Return the (X, Y) coordinate for the center point of the cell that contains the specified text.  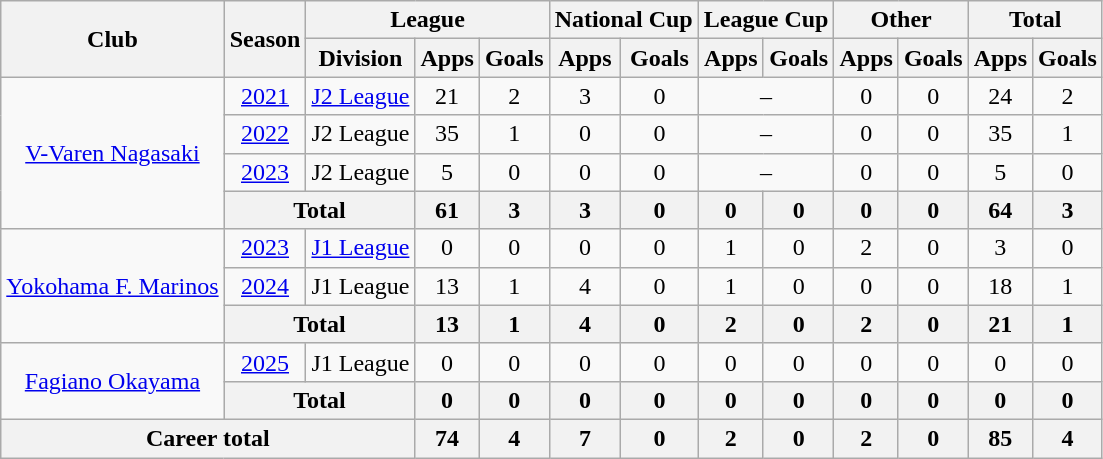
24 (1000, 96)
Fagiano Okayama (112, 381)
7 (585, 438)
2024 (265, 286)
V-Varen Nagasaki (112, 153)
2021 (265, 96)
League Cup (766, 20)
Season (265, 39)
Career total (208, 438)
Club (112, 39)
League (428, 20)
National Cup (624, 20)
Yokohama F. Marinos (112, 286)
64 (1000, 210)
Other (901, 20)
18 (1000, 286)
2025 (265, 362)
Division (360, 58)
2022 (265, 134)
74 (447, 438)
61 (447, 210)
85 (1000, 438)
